Return the [X, Y] coordinate for the center point of the cell that contains the specified text.  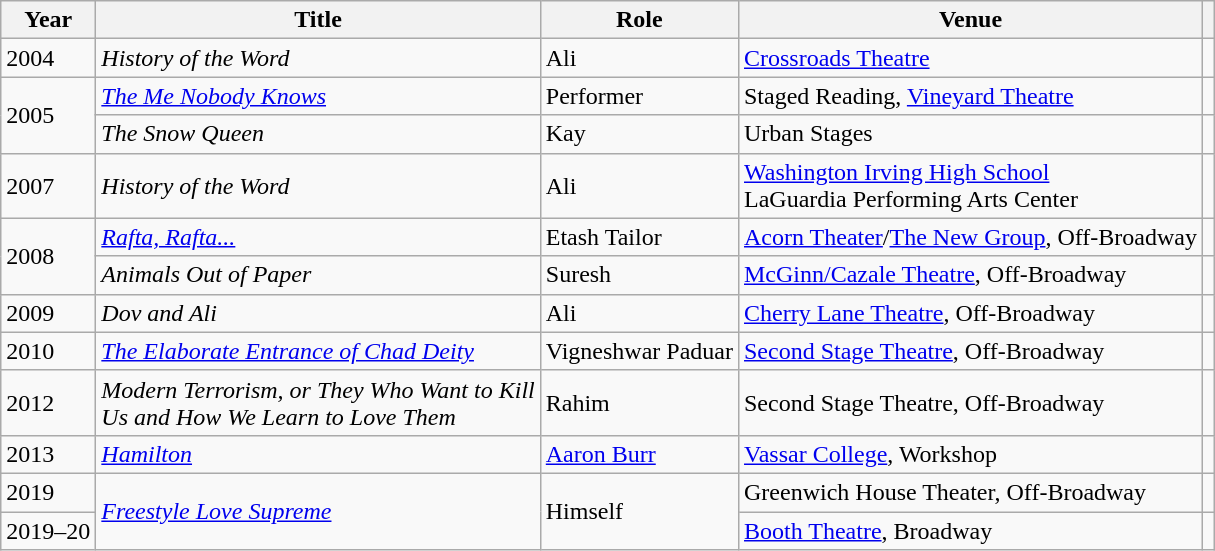
Booth Theatre, Broadway [970, 531]
Role [639, 20]
Rafta, Rafta... [318, 237]
Dov and Ali [318, 313]
Cherry Lane Theatre, Off-Broadway [970, 313]
Kay [639, 134]
Himself [639, 511]
2007 [48, 186]
2019–20 [48, 531]
Animals Out of Paper [318, 275]
Modern Terrorism, or They Who Want to Kill Us and How We Learn to Love Them [318, 402]
Vigneshwar Paduar [639, 351]
2005 [48, 115]
Title [318, 20]
Suresh [639, 275]
2004 [48, 58]
Hamilton [318, 454]
Crossroads Theatre [970, 58]
Freestyle Love Supreme [318, 511]
2009 [48, 313]
Staged Reading, Vineyard Theatre [970, 96]
2008 [48, 256]
2013 [48, 454]
2019 [48, 492]
2012 [48, 402]
Performer [639, 96]
Urban Stages [970, 134]
The Elaborate Entrance of Chad Deity [318, 351]
Etash Tailor [639, 237]
The Snow Queen [318, 134]
Venue [970, 20]
Year [48, 20]
Rahim [639, 402]
Washington Irving High School LaGuardia Performing Arts Center [970, 186]
Greenwich House Theater, Off-Broadway [970, 492]
2010 [48, 351]
Aaron Burr [639, 454]
McGinn/Cazale Theatre, Off-Broadway [970, 275]
Acorn Theater/The New Group, Off-Broadway [970, 237]
The Me Nobody Knows [318, 96]
Vassar College, Workshop [970, 454]
